Determine the [X, Y] coordinate at the center of the cell enclosing the given text.  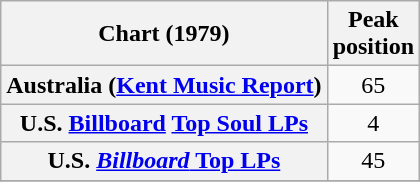
65 [373, 85]
Chart (1979) [164, 34]
U.S. Billboard Top LPs [164, 161]
U.S. Billboard Top Soul LPs [164, 123]
Peakposition [373, 34]
45 [373, 161]
Australia (Kent Music Report) [164, 85]
4 [373, 123]
